For the text-containing cell, return its midpoint in (X, Y) coordinate format. 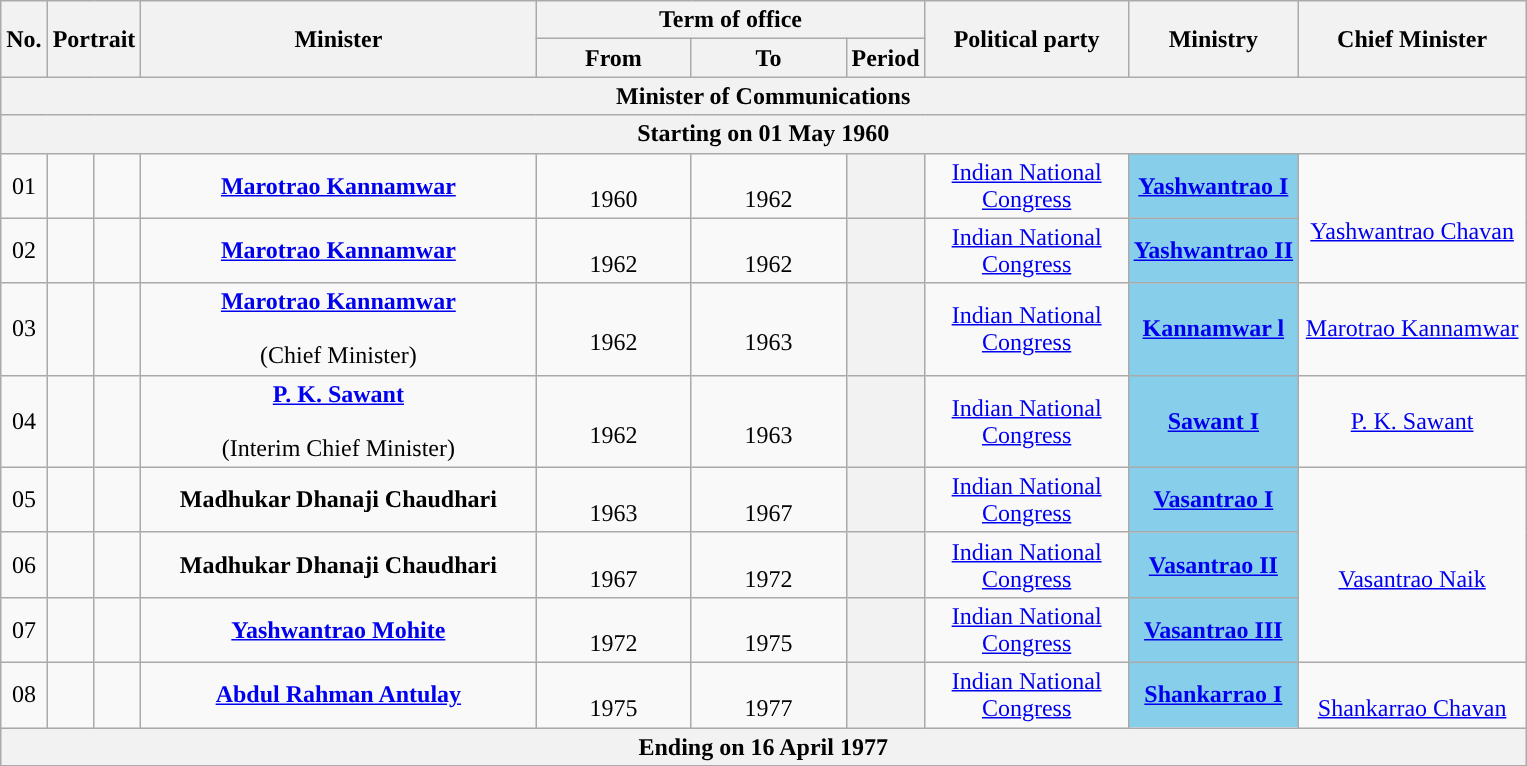
Vasantrao Naik (1412, 564)
04 (24, 421)
P. K. Sawant (Interim Chief Minister) (338, 421)
03 (24, 329)
05 (24, 500)
Term of office (730, 20)
Chief Minister (1412, 39)
Vasantrao III (1213, 630)
08 (24, 694)
1977 (768, 694)
Starting on 01 May 1960 (764, 134)
1960 (614, 186)
Kannamwar l (1213, 329)
Ending on 16 April 1977 (764, 747)
Portrait (94, 39)
07 (24, 630)
Minister of Communications (764, 96)
Yashwantrao II (1213, 250)
Shankarrao Chavan (1412, 694)
Vasantrao II (1213, 564)
To (768, 58)
Vasantrao I (1213, 500)
Period (886, 58)
Political party (1026, 39)
02 (24, 250)
Sawant I (1213, 421)
Yashwantrao Mohite (338, 630)
Ministry (1213, 39)
Yashwantrao Chavan (1412, 218)
P. K. Sawant (1412, 421)
Marotrao Kannamwar (Chief Minister) (338, 329)
No. (24, 39)
Minister (338, 39)
01 (24, 186)
From (614, 58)
Abdul Rahman Antulay (338, 694)
Yashwantrao I (1213, 186)
06 (24, 564)
Shankarrao I (1213, 694)
